Output the [x, y] coordinate of the center of the cell containing the given text.  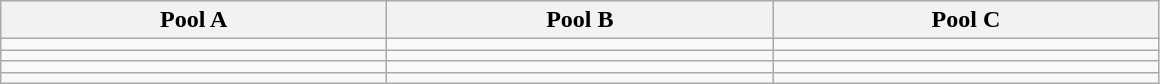
Pool A [194, 20]
Pool B [580, 20]
Pool C [966, 20]
